Return [X, Y] of the center of cell containing provided text 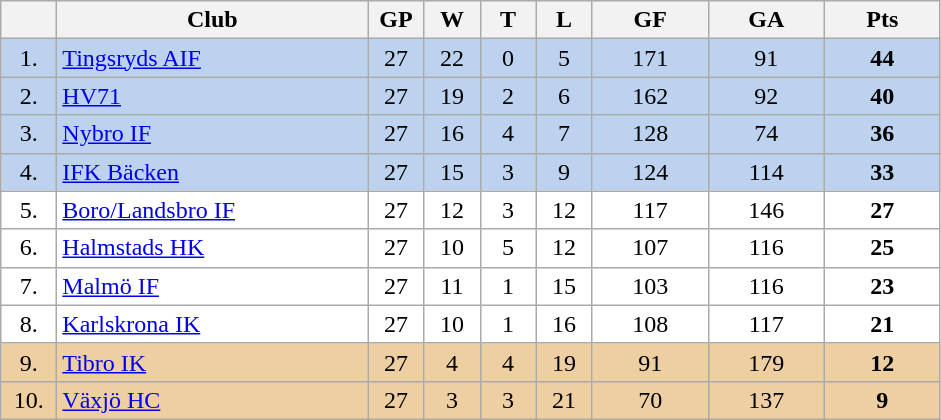
108 [650, 324]
44 [882, 58]
6. [29, 248]
4. [29, 172]
GF [650, 20]
124 [650, 172]
W [452, 20]
T [508, 20]
33 [882, 172]
7 [564, 134]
70 [650, 400]
10. [29, 400]
103 [650, 286]
137 [766, 400]
8. [29, 324]
Pts [882, 20]
5. [29, 210]
6 [564, 96]
GA [766, 20]
Malmö IF [212, 286]
40 [882, 96]
25 [882, 248]
0 [508, 58]
L [564, 20]
HV71 [212, 96]
23 [882, 286]
74 [766, 134]
171 [650, 58]
7. [29, 286]
Karlskrona IK [212, 324]
114 [766, 172]
2 [508, 96]
2. [29, 96]
GP [396, 20]
162 [650, 96]
22 [452, 58]
92 [766, 96]
Tibro IK [212, 362]
Boro/Landsbro IF [212, 210]
179 [766, 362]
IFK Bäcken [212, 172]
9. [29, 362]
107 [650, 248]
Nybro IF [212, 134]
128 [650, 134]
Växjö HC [212, 400]
146 [766, 210]
Club [212, 20]
11 [452, 286]
3. [29, 134]
1. [29, 58]
Halmstads HK [212, 248]
36 [882, 134]
Tingsryds AIF [212, 58]
